Scan for the cell matching the given text and deliver its [X, Y] coordinate at center. 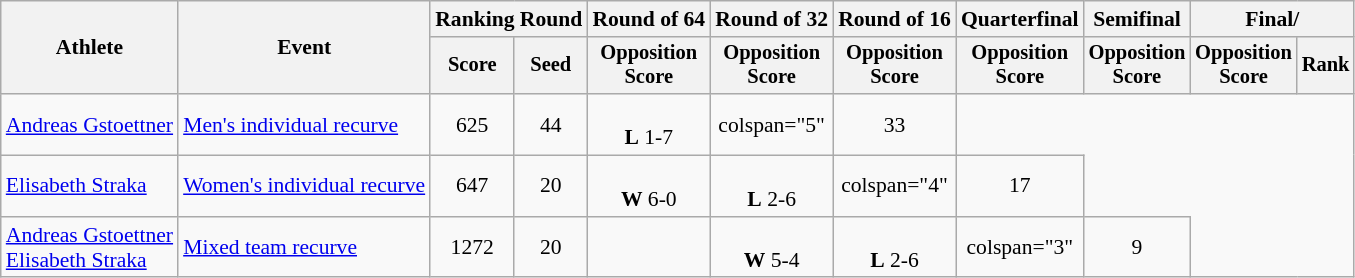
W 5-4 [772, 248]
L 1-7 [648, 124]
647 [472, 186]
W 6-0 [648, 186]
colspan="5" [772, 124]
Seed [550, 66]
1272 [472, 248]
colspan="3" [1020, 248]
Round of 64 [648, 19]
9 [1138, 248]
33 [894, 124]
Men's individual recurve [304, 124]
Quarterfinal [1020, 19]
Rank [1326, 66]
colspan="4" [894, 186]
Andreas GstoettnerElisabeth Straka [90, 248]
Women's individual recurve [304, 186]
Elisabeth Straka [90, 186]
Score [472, 66]
625 [472, 124]
Semifinal [1138, 19]
Andreas Gstoettner [90, 124]
Mixed team recurve [304, 248]
Ranking Round [508, 19]
Round of 32 [772, 19]
Athlete [90, 48]
Final/ [1272, 19]
Event [304, 48]
44 [550, 124]
Round of 16 [894, 19]
17 [1020, 186]
